Determine the (x, y) coordinate at the center of the cell enclosing the given text.  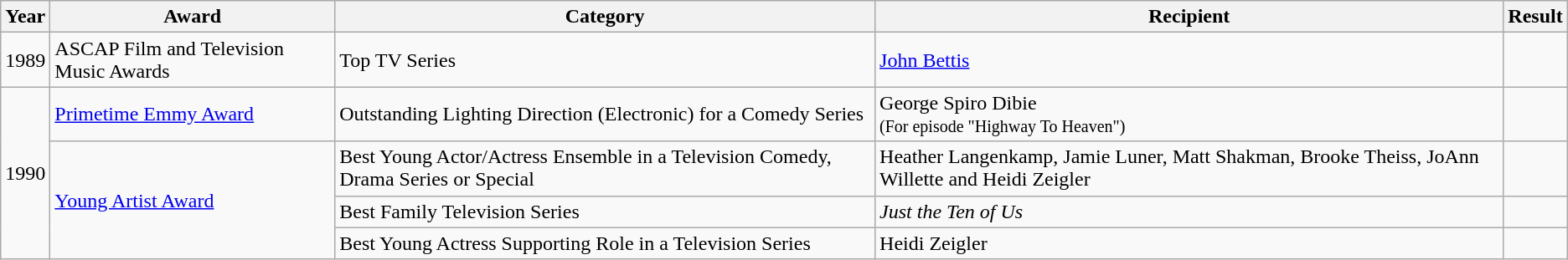
Award (193, 17)
Recipient (1189, 17)
Primetime Emmy Award (193, 114)
Heather Langenkamp, Jamie Luner, Matt Shakman, Brooke Theiss, JoAnn Willette and Heidi Zeigler (1189, 169)
Outstanding Lighting Direction (Electronic) for a Comedy Series (605, 114)
Best Young Actor/Actress Ensemble in a Television Comedy, Drama Series or Special (605, 169)
Year (25, 17)
1989 (25, 60)
1990 (25, 173)
Heidi Zeigler (1189, 243)
Top TV Series (605, 60)
Category (605, 17)
George Spiro Dibie(For episode "Highway To Heaven") (1189, 114)
Best Young Actress Supporting Role in a Television Series (605, 243)
Young Artist Award (193, 201)
Best Family Television Series (605, 212)
John Bettis (1189, 60)
Just the Ten of Us (1189, 212)
Result (1535, 17)
ASCAP Film and Television Music Awards (193, 60)
